Locate the cell with the specified text and output its (X, Y) center coordinate. 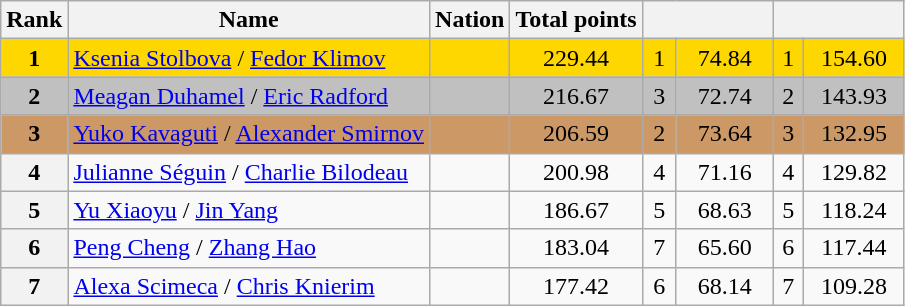
68.14 (724, 286)
Name (249, 20)
200.98 (576, 172)
Total points (576, 20)
143.93 (854, 96)
177.42 (576, 286)
229.44 (576, 58)
Alexa Scimeca / Chris Knierim (249, 286)
154.60 (854, 58)
Yuko Kavaguti / Alexander Smirnov (249, 134)
Nation (470, 20)
68.63 (724, 210)
109.28 (854, 286)
183.04 (576, 248)
Rank (34, 20)
Peng Cheng / Zhang Hao (249, 248)
72.74 (724, 96)
Meagan Duhamel / Eric Radford (249, 96)
186.67 (576, 210)
132.95 (854, 134)
206.59 (576, 134)
Julianne Séguin / Charlie Bilodeau (249, 172)
73.64 (724, 134)
Yu Xiaoyu / Jin Yang (249, 210)
74.84 (724, 58)
117.44 (854, 248)
129.82 (854, 172)
216.67 (576, 96)
Ksenia Stolbova / Fedor Klimov (249, 58)
65.60 (724, 248)
71.16 (724, 172)
118.24 (854, 210)
